Detect which cell encompasses the target text, then output its [x, y] center coordinate. 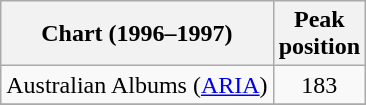
Peakposition [319, 34]
Chart (1996–1997) [137, 34]
Australian Albums (ARIA) [137, 85]
183 [319, 85]
